Detect which cell encompasses the target text, then output its (X, Y) center coordinate. 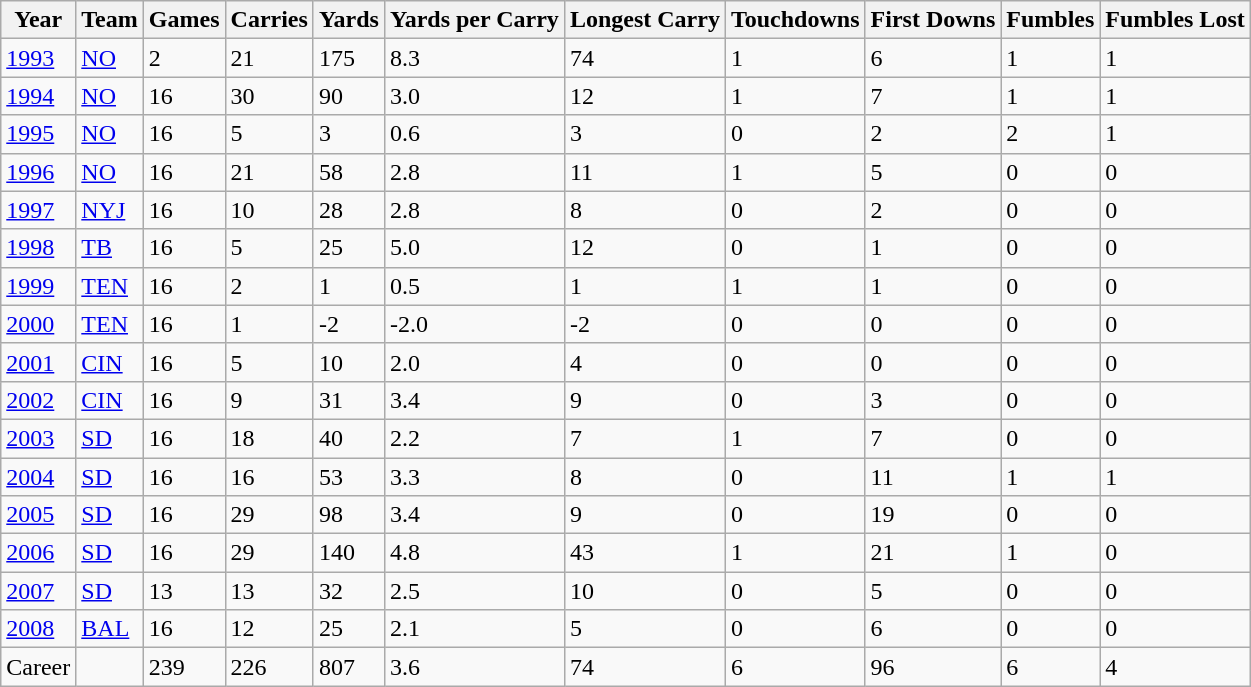
Year (38, 20)
18 (269, 438)
Team (110, 20)
53 (348, 477)
Longest Carry (644, 20)
Yards per Carry (474, 20)
8.3 (474, 58)
2007 (38, 591)
-2.0 (474, 324)
140 (348, 553)
5.0 (474, 248)
226 (269, 667)
Carries (269, 20)
1998 (38, 248)
TB (110, 248)
239 (184, 667)
2005 (38, 515)
98 (348, 515)
Touchdowns (795, 20)
3.6 (474, 667)
30 (269, 96)
Fumbles Lost (1175, 20)
1994 (38, 96)
96 (933, 667)
28 (348, 210)
2006 (38, 553)
Yards (348, 20)
2.0 (474, 362)
3.3 (474, 477)
4.8 (474, 553)
2004 (38, 477)
2002 (38, 400)
2.2 (474, 438)
3.0 (474, 96)
Fumbles (1050, 20)
0.6 (474, 134)
2.1 (474, 629)
2000 (38, 324)
43 (644, 553)
31 (348, 400)
2.5 (474, 591)
1993 (38, 58)
807 (348, 667)
2001 (38, 362)
19 (933, 515)
BAL (110, 629)
40 (348, 438)
2003 (38, 438)
NYJ (110, 210)
2008 (38, 629)
0.5 (474, 286)
1996 (38, 172)
32 (348, 591)
First Downs (933, 20)
58 (348, 172)
175 (348, 58)
1999 (38, 286)
1997 (38, 210)
Games (184, 20)
90 (348, 96)
1995 (38, 134)
Career (38, 667)
